Identify which cell holds the provided text, then report its [X, Y] central coordinate. 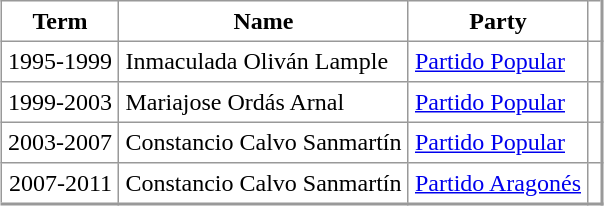
2007-2011 [60, 184]
Partido Aragonés [498, 184]
Name [264, 21]
1999-2003 [60, 102]
2003-2007 [60, 142]
Inmaculada Oliván Lample [264, 61]
Party [498, 21]
Term [60, 21]
1995-1999 [60, 61]
Mariajose Ordás Arnal [264, 102]
